Provide the [x, y] coordinate of the cell's center where the given text is located.  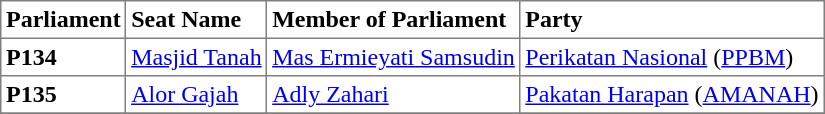
Alor Gajah [196, 95]
Masjid Tanah [196, 57]
P135 [64, 95]
Mas Ermieyati Samsudin [394, 57]
Party [672, 20]
Perikatan Nasional (PPBM) [672, 57]
Parliament [64, 20]
Pakatan Harapan (AMANAH) [672, 95]
Member of Parliament [394, 20]
Adly Zahari [394, 95]
P134 [64, 57]
Seat Name [196, 20]
